From the cell containing the given text, extract its center point as [x, y] coordinate. 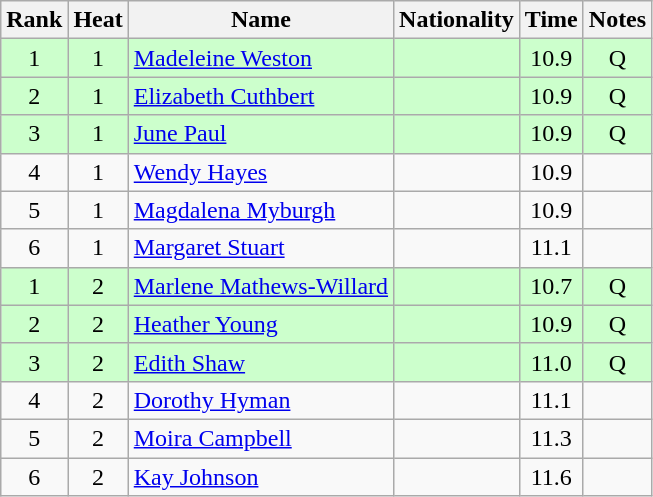
Heat [98, 20]
Elizabeth Cuthbert [260, 96]
11.6 [551, 477]
June Paul [260, 134]
Dorothy Hyman [260, 400]
Edith Shaw [260, 362]
Nationality [457, 20]
Madeleine Weston [260, 58]
11.0 [551, 362]
11.3 [551, 438]
Notes [617, 20]
10.7 [551, 286]
Name [260, 20]
Time [551, 20]
Margaret Stuart [260, 248]
Kay Johnson [260, 477]
Magdalena Myburgh [260, 210]
Marlene Mathews-Willard [260, 286]
Moira Campbell [260, 438]
Heather Young [260, 324]
Rank [34, 20]
Wendy Hayes [260, 172]
